Search for the cell housing the specified text and yield its (X, Y) center coordinate. 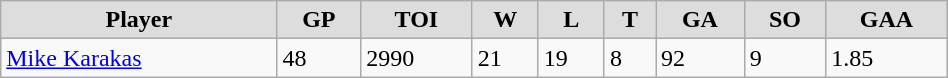
TOI (416, 20)
GAA (887, 20)
2990 (416, 58)
21 (505, 58)
L (571, 20)
92 (700, 58)
1.85 (887, 58)
48 (319, 58)
Mike Karakas (139, 58)
GA (700, 20)
19 (571, 58)
T (630, 20)
9 (784, 58)
SO (784, 20)
8 (630, 58)
Player (139, 20)
GP (319, 20)
W (505, 20)
